Scan for the cell matching the given text and deliver its [x, y] coordinate at center. 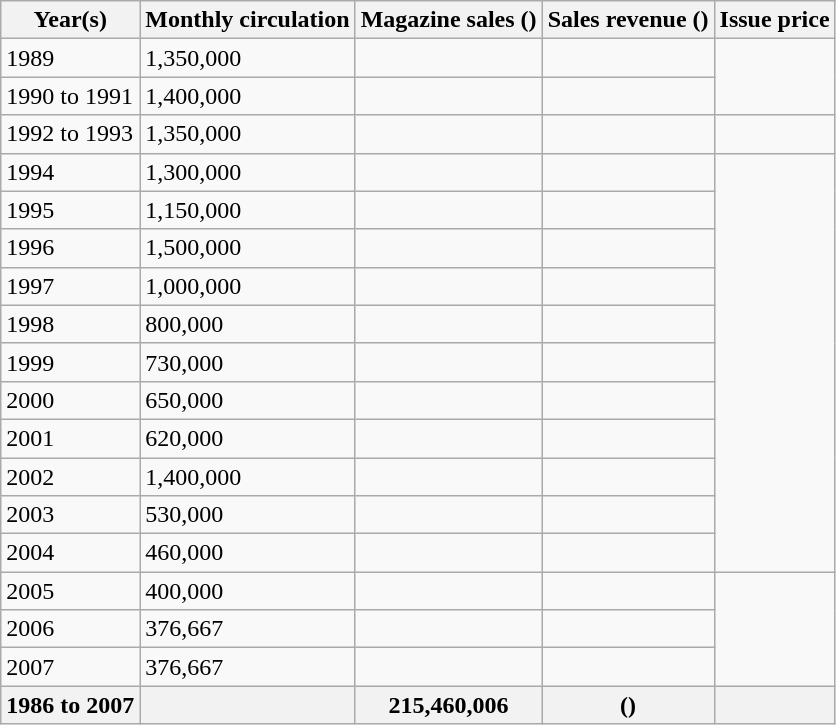
1989 [70, 58]
2007 [70, 667]
2005 [70, 591]
2006 [70, 629]
730,000 [248, 362]
2000 [70, 400]
2004 [70, 553]
460,000 [248, 553]
Magazine sales () [448, 20]
800,000 [248, 324]
1,300,000 [248, 172]
2003 [70, 515]
215,460,006 [448, 705]
1995 [70, 210]
1994 [70, 172]
1990 to 1991 [70, 96]
Monthly circulation [248, 20]
Sales revenue () [628, 20]
1,000,000 [248, 286]
1998 [70, 324]
1997 [70, 286]
1999 [70, 362]
1,500,000 [248, 248]
1986 to 2007 [70, 705]
Issue price [774, 20]
530,000 [248, 515]
2001 [70, 438]
() [628, 705]
1992 to 1993 [70, 134]
Year(s) [70, 20]
620,000 [248, 438]
2002 [70, 477]
650,000 [248, 400]
1996 [70, 248]
1,150,000 [248, 210]
400,000 [248, 591]
